Search for the cell housing the specified text and yield its [x, y] center coordinate. 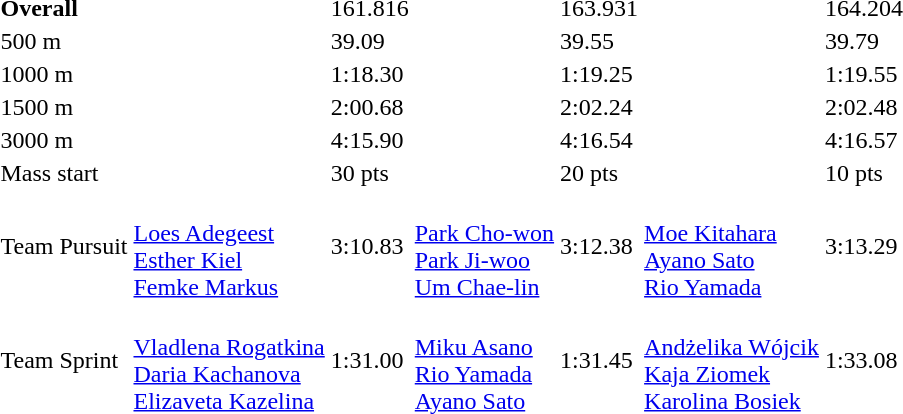
1:18.30 [370, 74]
20 pts [600, 173]
3:10.83 [370, 246]
1:19.25 [600, 74]
Park Cho-wonPark Ji-wooUm Chae-lin [484, 246]
2:02.24 [600, 107]
30 pts [370, 173]
Moe KitaharaAyano SatoRio Yamada [732, 246]
Loes AdegeestEsther KielFemke Markus [229, 246]
39.09 [370, 41]
3:12.38 [600, 246]
2:00.68 [370, 107]
39.55 [600, 41]
4:16.54 [600, 140]
4:15.90 [370, 140]
